Extract the (X, Y) coordinate from the center of the cell holding the provided text.  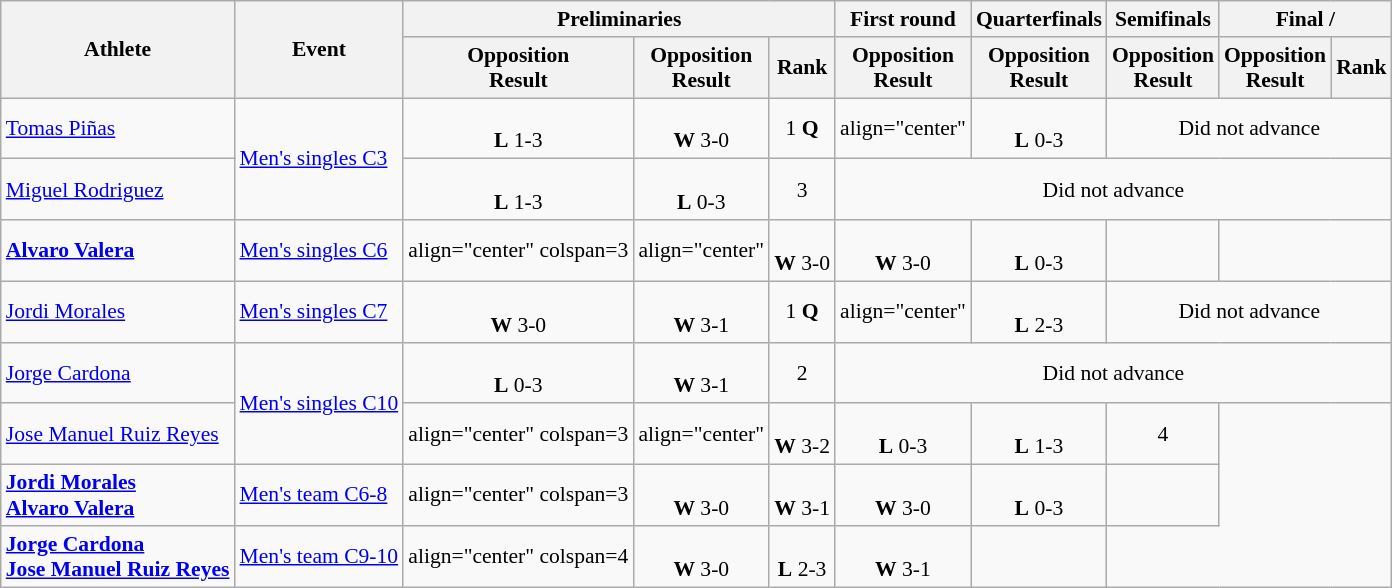
Jordi Morales Alvaro Valera (118, 496)
Jorge Cardona (118, 372)
W 3-2 (802, 434)
3 (802, 190)
Jorge Cardona Jose Manuel Ruiz Reyes (118, 556)
Event (320, 50)
Semifinals (1163, 19)
Athlete (118, 50)
Tomas Piñas (118, 128)
4 (1163, 434)
Men's singles C3 (320, 159)
Final / (1306, 19)
First round (903, 19)
Jose Manuel Ruiz Reyes (118, 434)
Preliminaries (619, 19)
Men's singles C6 (320, 250)
Alvaro Valera (118, 250)
Men's singles C10 (320, 403)
2 (802, 372)
Jordi Morales (118, 312)
Men's team C6-8 (320, 496)
Men's team C9-10 (320, 556)
Miguel Rodriguez (118, 190)
align="center" colspan=4 (518, 556)
Men's singles C7 (320, 312)
Quarterfinals (1039, 19)
